Determine the [X, Y] coordinate at the center of the cell enclosing the given text.  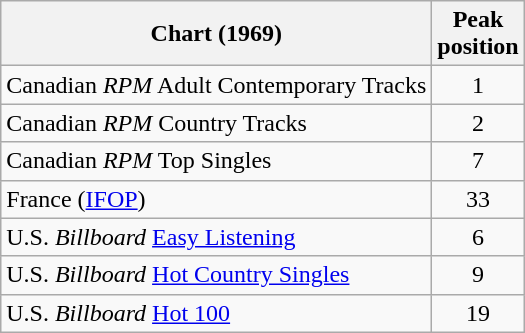
Canadian RPM Adult Contemporary Tracks [216, 85]
9 [478, 275]
2 [478, 123]
Canadian RPM Top Singles [216, 161]
U.S. Billboard Easy Listening [216, 237]
1 [478, 85]
19 [478, 313]
France (IFOP) [216, 199]
Canadian RPM Country Tracks [216, 123]
7 [478, 161]
U.S. Billboard Hot 100 [216, 313]
Peakposition [478, 34]
Chart (1969) [216, 34]
U.S. Billboard Hot Country Singles [216, 275]
6 [478, 237]
33 [478, 199]
